Return the (x, y) coordinate for the center point of the cell that contains the specified text.  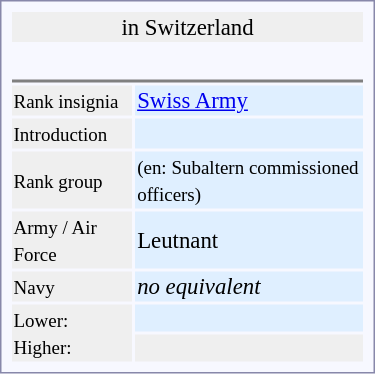
Rank insignia (72, 101)
Leutnant (250, 240)
in Switzerland (188, 27)
Army / Air Force (72, 240)
Navy (72, 287)
(en: Subaltern commissioned officers) (250, 180)
no equivalent (250, 287)
Rank group (72, 180)
Swiss Army (250, 101)
Lower:Higher: (72, 332)
Introduction (72, 133)
